From the cell containing the given text, extract its center point as (X, Y) coordinate. 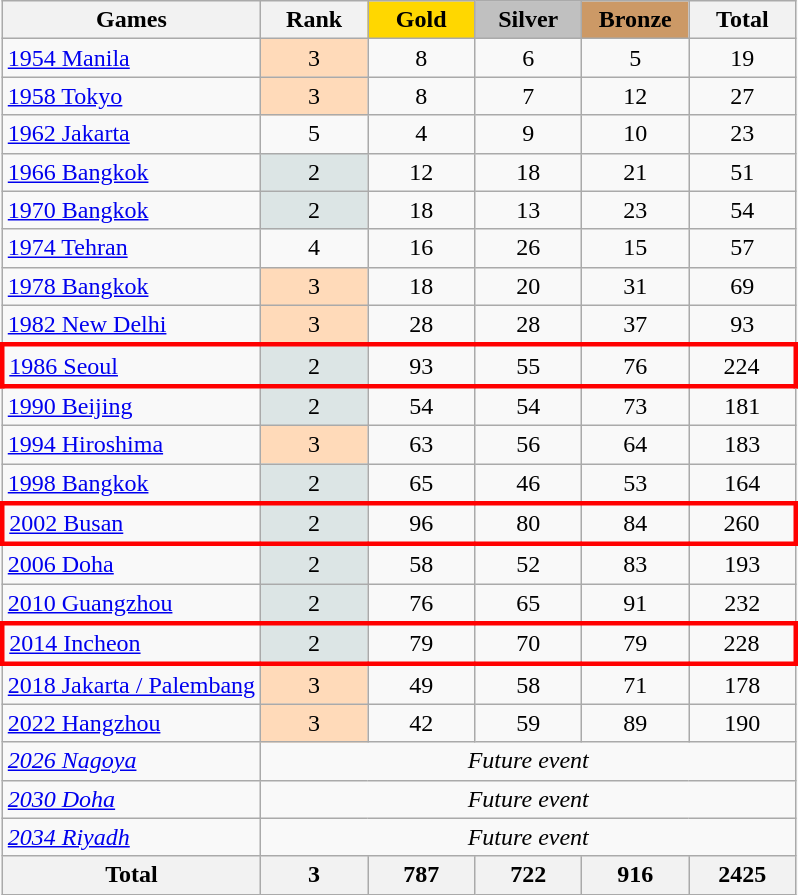
2002 Busan (131, 524)
1970 Bangkok (131, 210)
96 (422, 524)
69 (742, 286)
26 (528, 248)
2010 Guangzhou (131, 604)
52 (528, 564)
31 (636, 286)
181 (742, 406)
1994 Hiroshima (131, 444)
224 (742, 366)
46 (528, 484)
1998 Bangkok (131, 484)
57 (742, 248)
1962 Jakarta (131, 134)
Silver (528, 20)
2018 Jakarta / Palembang (131, 684)
27 (742, 96)
1974 Tehran (131, 248)
2006 Doha (131, 564)
2425 (742, 875)
20 (528, 286)
260 (742, 524)
722 (528, 875)
37 (636, 325)
190 (742, 723)
2034 Riyadh (131, 837)
83 (636, 564)
Games (131, 20)
9 (528, 134)
15 (636, 248)
7 (528, 96)
1986 Seoul (131, 366)
73 (636, 406)
232 (742, 604)
70 (528, 644)
71 (636, 684)
13 (528, 210)
1958 Tokyo (131, 96)
53 (636, 484)
16 (422, 248)
Rank (314, 20)
1982 New Delhi (131, 325)
59 (528, 723)
2026 Nagoya (131, 761)
2022 Hangzhou (131, 723)
91 (636, 604)
2030 Doha (131, 799)
178 (742, 684)
55 (528, 366)
10 (636, 134)
164 (742, 484)
183 (742, 444)
1978 Bangkok (131, 286)
193 (742, 564)
19 (742, 58)
2014 Incheon (131, 644)
64 (636, 444)
56 (528, 444)
42 (422, 723)
1954 Manila (131, 58)
89 (636, 723)
916 (636, 875)
1990 Beijing (131, 406)
6 (528, 58)
84 (636, 524)
1966 Bangkok (131, 172)
49 (422, 684)
80 (528, 524)
Gold (422, 20)
787 (422, 875)
51 (742, 172)
Bronze (636, 20)
21 (636, 172)
63 (422, 444)
228 (742, 644)
